Locate the cell with the specified text and output its (x, y) center coordinate. 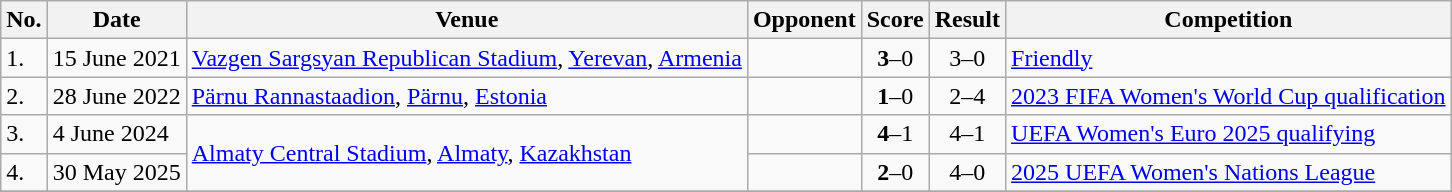
No. (24, 20)
4. (24, 172)
2–4 (967, 96)
15 June 2021 (116, 58)
4 June 2024 (116, 134)
1. (24, 58)
Score (895, 20)
Date (116, 20)
Venue (466, 20)
Pärnu Rannastaadion, Pärnu, Estonia (466, 96)
30 May 2025 (116, 172)
Vazgen Sargsyan Republican Stadium, Yerevan, Armenia (466, 58)
Friendly (1229, 58)
UEFA Women's Euro 2025 qualifying (1229, 134)
2–0 (895, 172)
Result (967, 20)
Opponent (804, 20)
3. (24, 134)
1–0 (895, 96)
2023 FIFA Women's World Cup qualification (1229, 96)
2025 UEFA Women's Nations League (1229, 172)
Competition (1229, 20)
4–0 (967, 172)
28 June 2022 (116, 96)
2. (24, 96)
Almaty Central Stadium, Almaty, Kazakhstan (466, 153)
